Capture the cell that displays the provided text and extract its (X, Y) central coordinate. 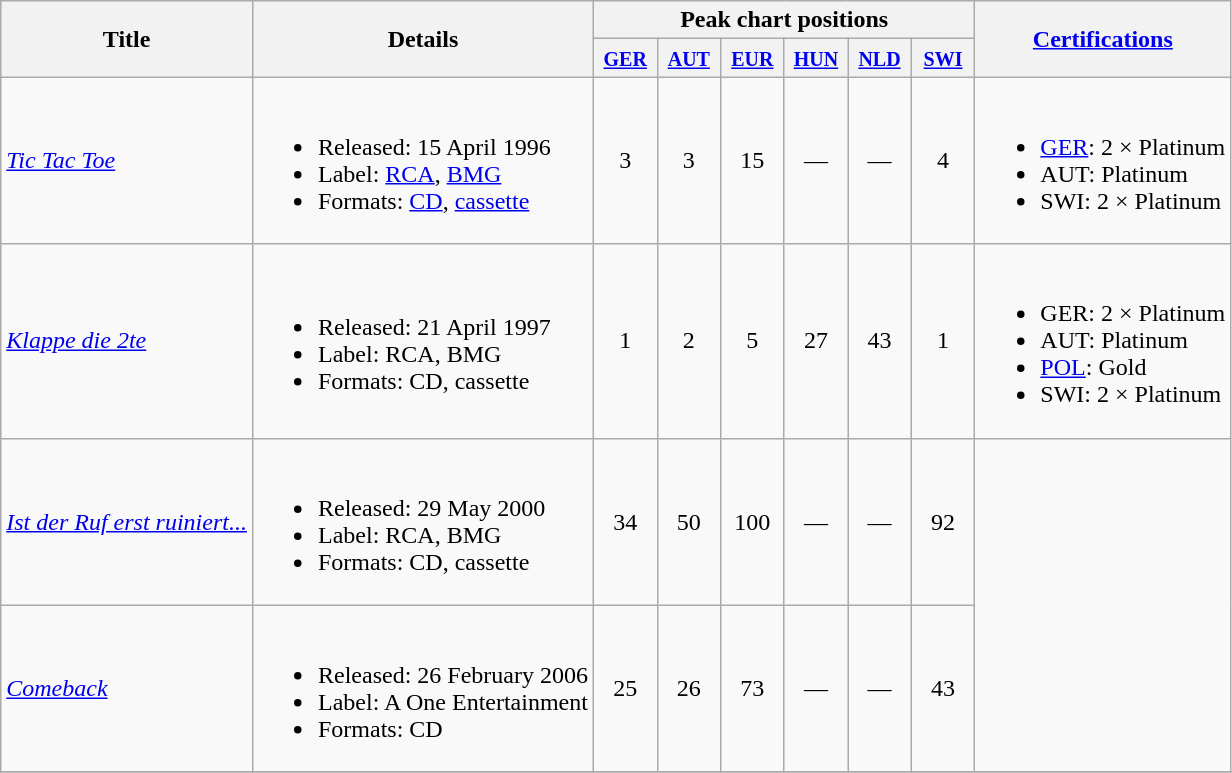
4 (943, 160)
Tic Tac Toe (127, 160)
Released: 26 February 2006Label: A One EntertainmentFormats: CD (422, 688)
AUT (689, 58)
GER: 2 × PlatinumAUT: PlatinumPOL: GoldSWI: 2 × Platinum (1103, 341)
50 (689, 522)
Klappe die 2te (127, 341)
27 (816, 341)
NLD (880, 58)
Released: 21 April 1997Label: RCA, BMGFormats: CD, cassette (422, 341)
Released: 29 May 2000Label: RCA, BMGFormats: CD, cassette (422, 522)
92 (943, 522)
GER: 2 × PlatinumAUT: PlatinumSWI: 2 × Platinum (1103, 160)
Certifications (1103, 39)
EUR (753, 58)
Details (422, 39)
73 (753, 688)
Ist der Ruf erst ruiniert... (127, 522)
100 (753, 522)
26 (689, 688)
Peak chart positions (784, 20)
25 (625, 688)
SWI (943, 58)
HUN (816, 58)
2 (689, 341)
Comeback (127, 688)
5 (753, 341)
Released: 15 April 1996Label: RCA, BMGFormats: CD, cassette (422, 160)
GER (625, 58)
Title (127, 39)
34 (625, 522)
15 (753, 160)
